For the text-containing cell, return its midpoint in (X, Y) coordinate format. 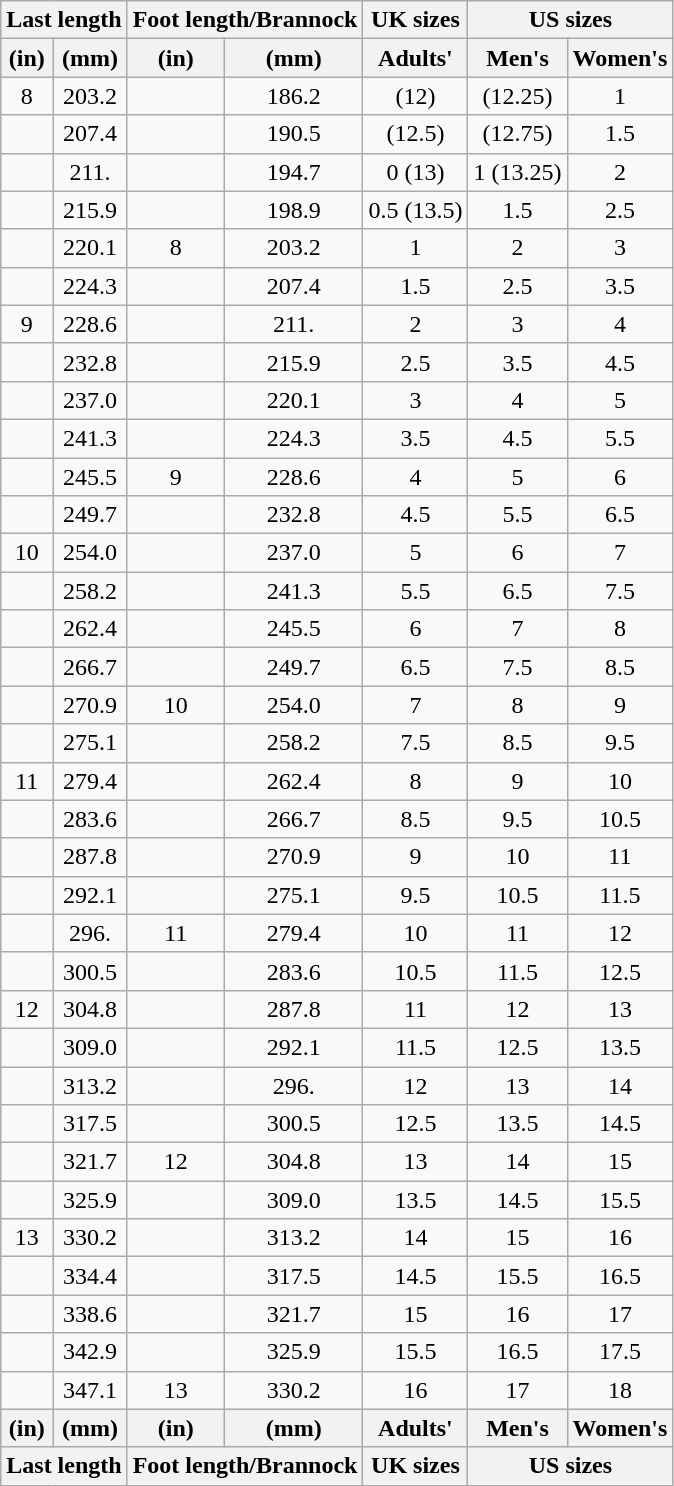
0 (13) (416, 172)
(12.5) (416, 134)
1 (13.25) (518, 172)
198.9 (294, 210)
347.1 (90, 1390)
0.5 (13.5) (416, 210)
(12) (416, 96)
342.9 (90, 1352)
194.7 (294, 172)
(12.75) (518, 134)
18 (620, 1390)
338.6 (90, 1314)
(12.25) (518, 96)
334.4 (90, 1276)
190.5 (294, 134)
186.2 (294, 96)
17.5 (620, 1352)
